From the cell containing the given text, extract its center point as [x, y] coordinate. 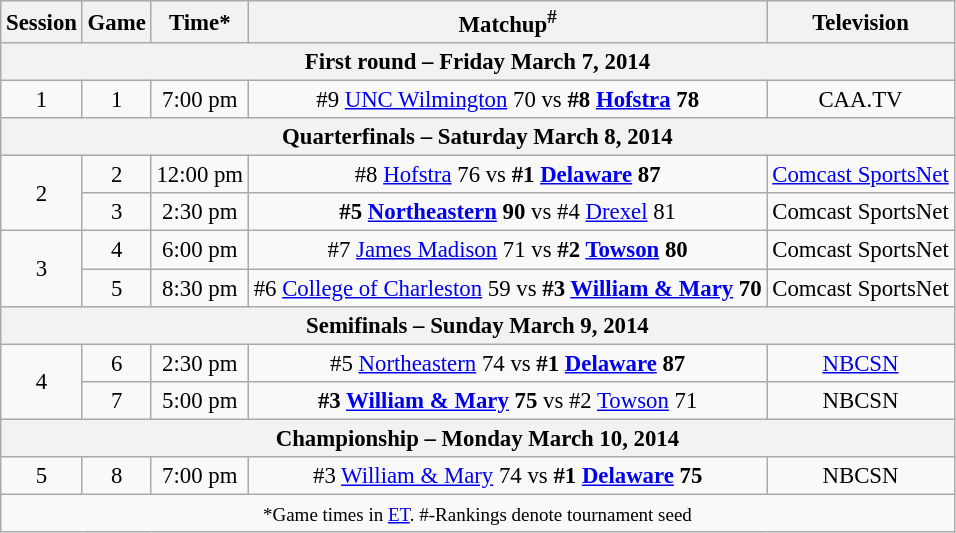
Game [116, 22]
#7 James Madison 71 vs #2 Towson 80 [508, 250]
#3 William & Mary 75 vs #2 Towson 71 [508, 400]
Television [860, 22]
Semifinals – Sunday March 9, 2014 [478, 325]
6:00 pm [200, 250]
7 [116, 400]
Session [42, 22]
Time* [200, 22]
12:00 pm [200, 175]
#5 Northeastern 74 vs #1 Delaware 87 [508, 363]
5:00 pm [200, 400]
Championship – Monday March 10, 2014 [478, 438]
#6 College of Charleston 59 vs #3 William & Mary 70 [508, 288]
CAA.TV [860, 100]
*Game times in ET. #-Rankings denote tournament seed [478, 513]
#9 UNC Wilmington 70 vs #8 Hofstra 78 [508, 100]
6 [116, 363]
Matchup# [508, 22]
#8 Hofstra 76 vs #1 Delaware 87 [508, 175]
#3 William & Mary 74 vs #1 Delaware 75 [508, 476]
8 [116, 476]
#5 Northeastern 90 vs #4 Drexel 81 [508, 213]
8:30 pm [200, 288]
First round – Friday March 7, 2014 [478, 62]
Quarterfinals – Saturday March 8, 2014 [478, 137]
